Identify which cell holds the provided text, then report its (X, Y) central coordinate. 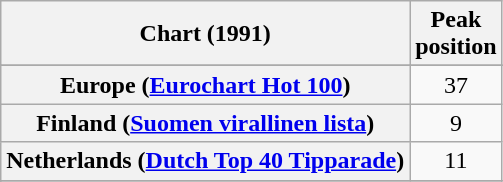
Europe (Eurochart Hot 100) (206, 85)
Finland (Suomen virallinen lista) (206, 123)
9 (456, 123)
Chart (1991) (206, 34)
Peakposition (456, 34)
37 (456, 85)
11 (456, 161)
Netherlands (Dutch Top 40 Tipparade) (206, 161)
